For the text-containing cell, return its midpoint in [x, y] coordinate format. 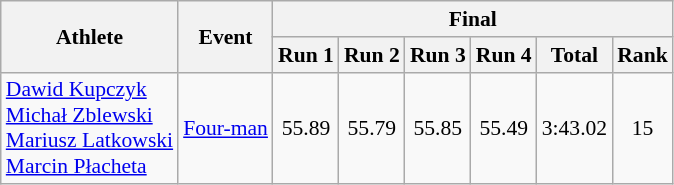
15 [642, 128]
Event [226, 36]
Run 3 [438, 55]
55.89 [306, 128]
Athlete [90, 36]
Four-man [226, 128]
Run 1 [306, 55]
Total [574, 55]
Run 4 [504, 55]
Dawid KupczykMichał ZblewskiMariusz LatkowskiMarcin Płacheta [90, 128]
3:43.02 [574, 128]
Run 2 [372, 55]
Final [473, 19]
55.85 [438, 128]
Rank [642, 55]
55.79 [372, 128]
55.49 [504, 128]
